Extract the (x, y) coordinate from the center of the cell holding the provided text.  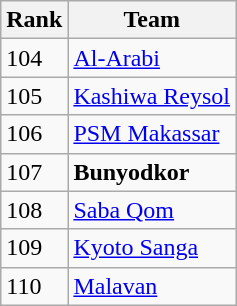
107 (34, 172)
106 (34, 134)
110 (34, 286)
Saba Qom (152, 210)
109 (34, 248)
Rank (34, 20)
Team (152, 20)
PSM Makassar (152, 134)
105 (34, 96)
Kashiwa Reysol (152, 96)
Malavan (152, 286)
Kyoto Sanga (152, 248)
108 (34, 210)
104 (34, 58)
Bunyodkor (152, 172)
Al-Arabi (152, 58)
